Search for the cell housing the specified text and yield its (X, Y) center coordinate. 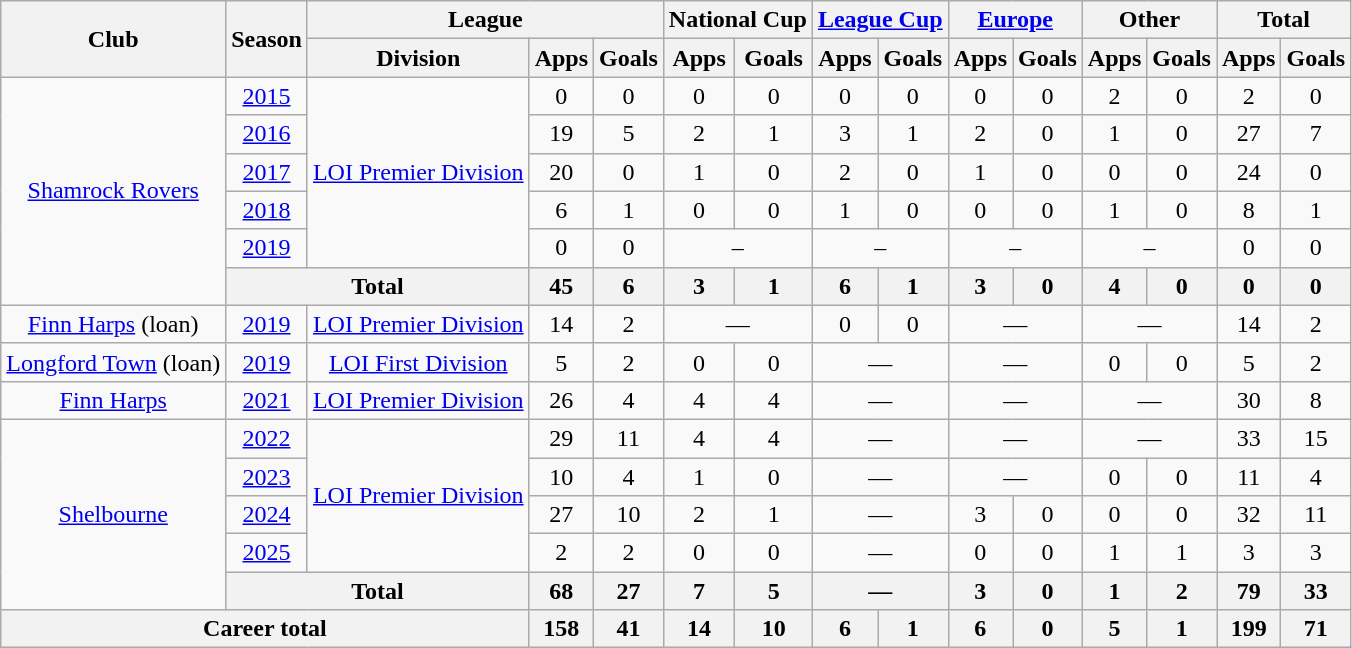
National Cup (738, 20)
2021 (267, 400)
League (485, 20)
2022 (267, 438)
Finn Harps (114, 400)
199 (1248, 629)
2025 (267, 553)
24 (1248, 172)
Career total (265, 629)
29 (561, 438)
20 (561, 172)
41 (629, 629)
32 (1248, 515)
2018 (267, 210)
2016 (267, 134)
71 (1316, 629)
Longford Town (loan) (114, 362)
Europe (1015, 20)
League Cup (880, 20)
68 (561, 591)
Club (114, 39)
15 (1316, 438)
19 (561, 134)
30 (1248, 400)
Shelbourne (114, 514)
2023 (267, 477)
Season (267, 39)
LOI First Division (418, 362)
Other (1149, 20)
Division (418, 58)
2017 (267, 172)
Shamrock Rovers (114, 191)
Finn Harps (loan) (114, 324)
26 (561, 400)
45 (561, 286)
2024 (267, 515)
79 (1248, 591)
158 (561, 629)
2015 (267, 96)
